Determine the [X, Y] coordinate at the center of the cell enclosing the given text.  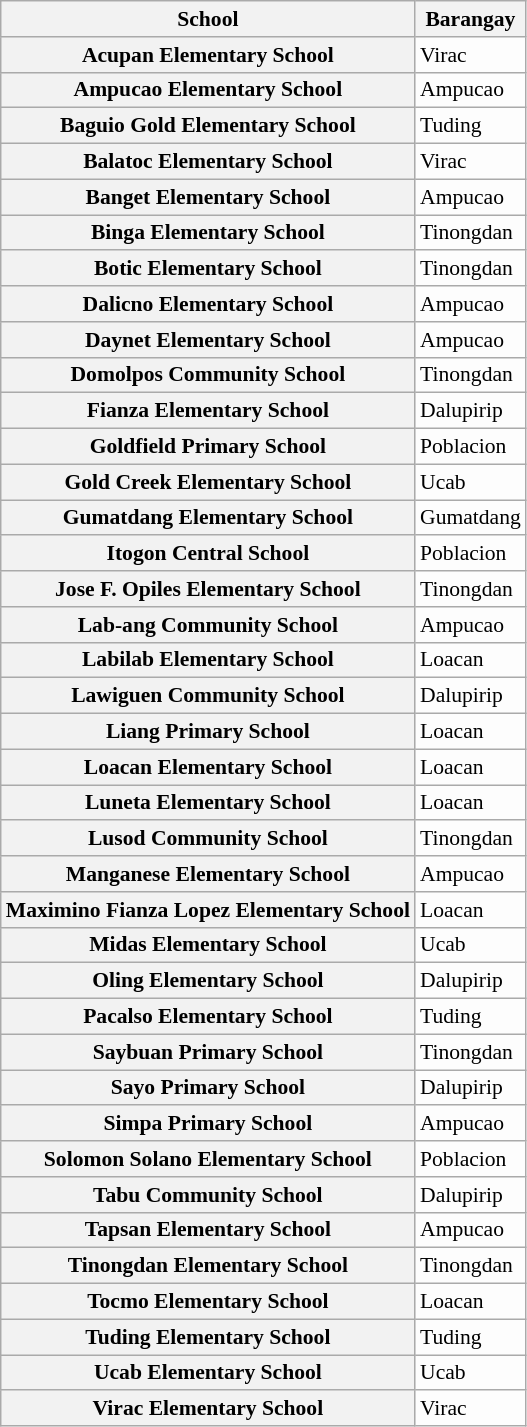
Oling Elementary School [208, 981]
Gold Creek Elementary School [208, 482]
Banget Elementary School [208, 197]
Gumatdang [470, 518]
Lab-ang Community School [208, 625]
Jose F. Opiles Elementary School [208, 589]
Midas Elementary School [208, 945]
Tocmo Elementary School [208, 1302]
Barangay [470, 19]
Baguio Gold Elementary School [208, 126]
Fianza Elementary School [208, 411]
Labilab Elementary School [208, 660]
Tapsan Elementary School [208, 1230]
Botic Elementary School [208, 269]
Pacalso Elementary School [208, 1017]
Solomon Solano Elementary School [208, 1159]
Itogon Central School [208, 554]
Ampucao Elementary School [208, 90]
Domolpos Community School [208, 375]
Sayo Primary School [208, 1088]
Tabu Community School [208, 1195]
Binga Elementary School [208, 233]
Liang Primary School [208, 732]
Acupan Elementary School [208, 55]
Dalicno Elementary School [208, 304]
Luneta Elementary School [208, 803]
Ucab Elementary School [208, 1373]
Simpa Primary School [208, 1124]
Loacan Elementary School [208, 767]
School [208, 19]
Manganese Elementary School [208, 874]
Maximino Fianza Lopez Elementary School [208, 910]
Balatoc Elementary School [208, 162]
Lusod Community School [208, 839]
Tuding Elementary School [208, 1337]
Goldfield Primary School [208, 447]
Tinongdan Elementary School [208, 1266]
Gumatdang Elementary School [208, 518]
Virac Elementary School [208, 1409]
Saybuan Primary School [208, 1052]
Daynet Elementary School [208, 340]
Lawiguen Community School [208, 696]
